Detect which cell encompasses the target text, then output its [X, Y] center coordinate. 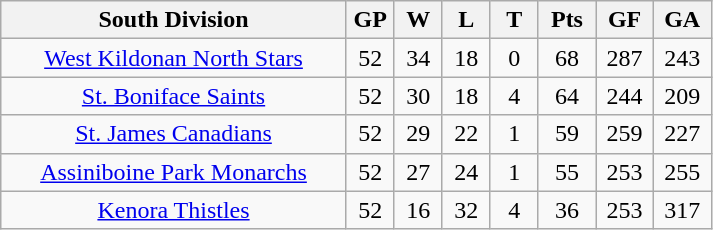
59 [567, 134]
W [418, 20]
287 [625, 58]
St. Boniface Saints [174, 96]
209 [682, 96]
South Division [174, 20]
64 [567, 96]
L [466, 20]
22 [466, 134]
GP [370, 20]
244 [625, 96]
243 [682, 58]
317 [682, 210]
Assiniboine Park Monarchs [174, 172]
16 [418, 210]
St. James Canadians [174, 134]
GA [682, 20]
34 [418, 58]
Pts [567, 20]
GF [625, 20]
259 [625, 134]
24 [466, 172]
27 [418, 172]
T [514, 20]
30 [418, 96]
68 [567, 58]
255 [682, 172]
West Kildonan North Stars [174, 58]
36 [567, 210]
0 [514, 58]
Kenora Thistles [174, 210]
32 [466, 210]
227 [682, 134]
29 [418, 134]
55 [567, 172]
